Find where the given text appears and provide that cell's center as [x, y] coordinate. 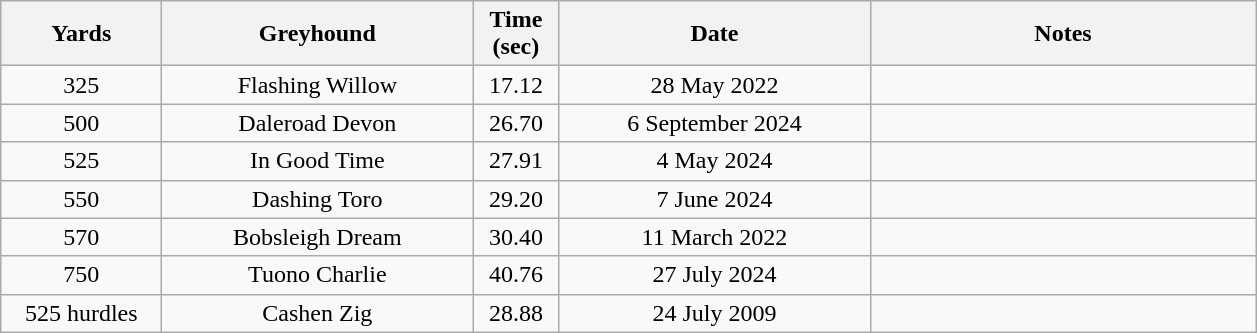
27 July 2024 [714, 275]
Bobsleigh Dream [318, 237]
Greyhound [318, 34]
7 June 2024 [714, 199]
6 September 2024 [714, 123]
500 [82, 123]
Cashen Zig [318, 313]
Date [714, 34]
In Good Time [318, 161]
Time (sec) [516, 34]
28.88 [516, 313]
570 [82, 237]
29.20 [516, 199]
30.40 [516, 237]
40.76 [516, 275]
Flashing Willow [318, 85]
525 [82, 161]
27.91 [516, 161]
Notes [1063, 34]
4 May 2024 [714, 161]
17.12 [516, 85]
525 hurdles [82, 313]
750 [82, 275]
Daleroad Devon [318, 123]
11 March 2022 [714, 237]
325 [82, 85]
Yards [82, 34]
Tuono Charlie [318, 275]
26.70 [516, 123]
24 July 2009 [714, 313]
28 May 2022 [714, 85]
Dashing Toro [318, 199]
550 [82, 199]
